For the text-containing cell, return its midpoint in [X, Y] coordinate format. 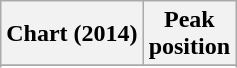
Peak position [189, 34]
Chart (2014) [72, 34]
